Extract the (X, Y) coordinate from the center of the cell holding the provided text.  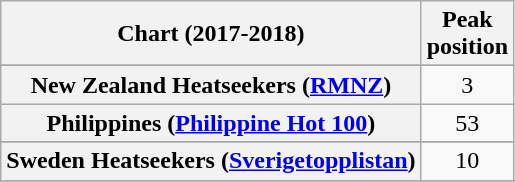
Philippines (Philippine Hot 100) (211, 123)
53 (467, 123)
Sweden Heatseekers (Sverigetopplistan) (211, 161)
New Zealand Heatseekers (RMNZ) (211, 85)
10 (467, 161)
Peak position (467, 34)
Chart (2017-2018) (211, 34)
3 (467, 85)
